Scan for the cell matching the given text and deliver its (X, Y) coordinate at center. 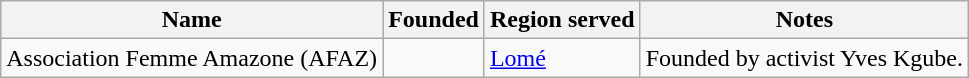
Founded (434, 20)
Association Femme Amazone (AFAZ) (192, 58)
Lomé (562, 58)
Founded by activist Yves Kgube. (804, 58)
Notes (804, 20)
Region served (562, 20)
Name (192, 20)
